Provide the (x, y) coordinate of the cell's center where the given text is located.  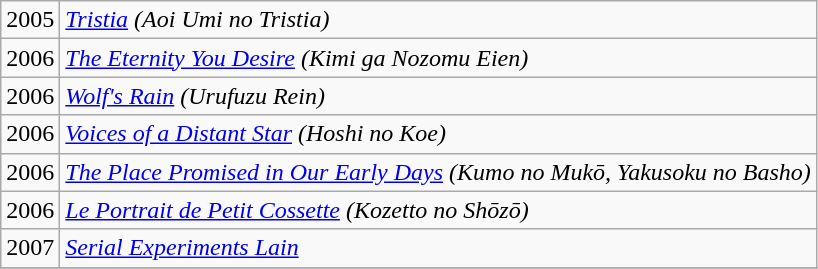
Serial Experiments Lain (438, 248)
The Eternity You Desire (Kimi ga Nozomu Eien) (438, 58)
Le Portrait de Petit Cossette (Kozetto no Shōzō) (438, 210)
The Place Promised in Our Early Days (Kumo no Mukō, Yakusoku no Basho) (438, 172)
2005 (30, 20)
Tristia (Aoi Umi no Tristia) (438, 20)
2007 (30, 248)
Voices of a Distant Star (Hoshi no Koe) (438, 134)
Wolf's Rain (Urufuzu Rein) (438, 96)
